Search for the cell housing the specified text and yield its [X, Y] center coordinate. 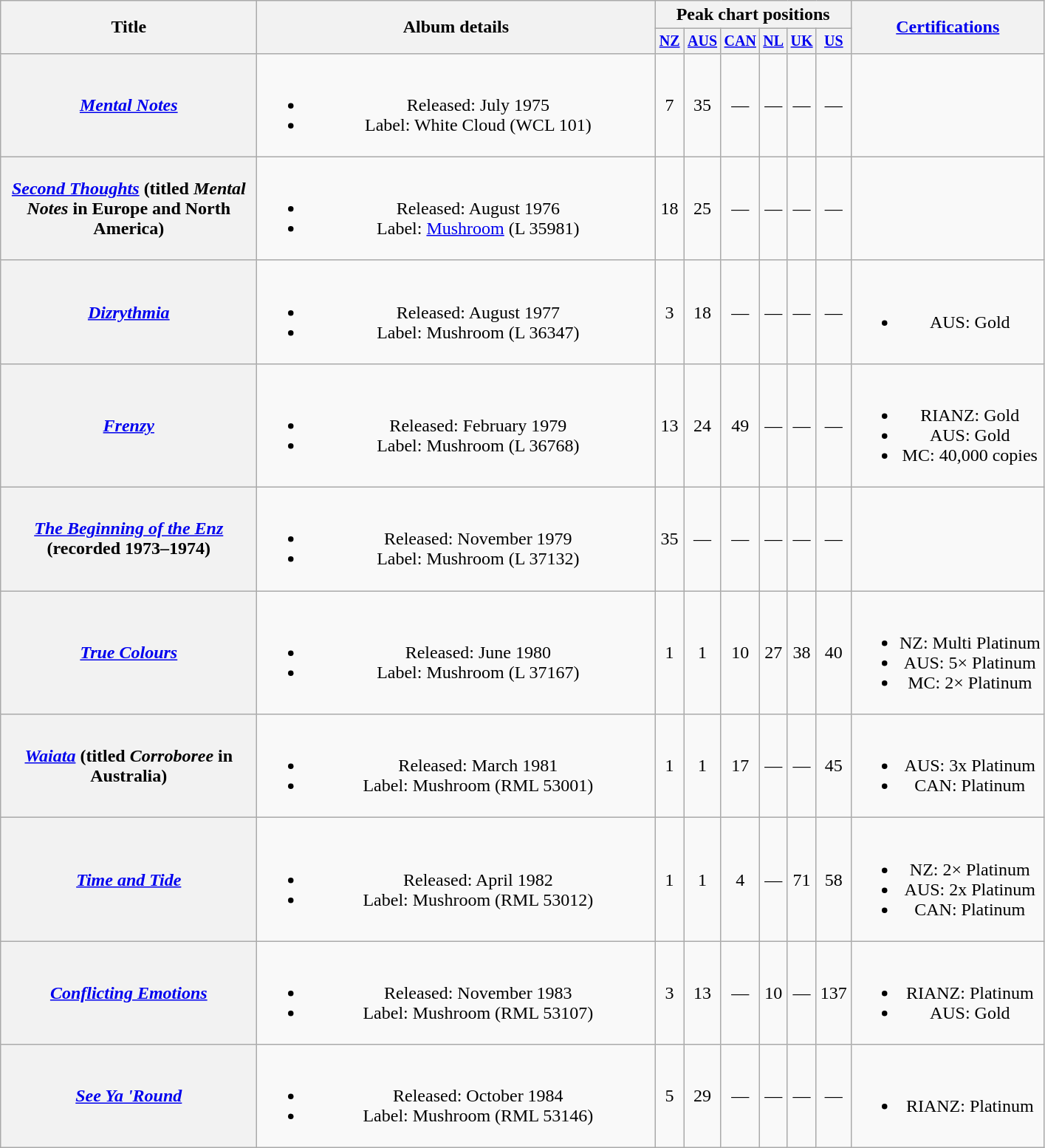
17 [740, 766]
CAN [740, 41]
24 [702, 426]
71 [802, 879]
Released: August 1977Label: Mushroom (L 36347) [456, 312]
Dizrythmia [129, 312]
58 [833, 879]
137 [833, 993]
UK [802, 41]
29 [702, 1096]
Certifications [948, 27]
49 [740, 426]
25 [702, 208]
NZ: 2× PlatinumAUS: 2x PlatinumCAN: Platinum [948, 879]
True Colours [129, 653]
40 [833, 653]
AUS [702, 41]
Released: October 1984Label: Mushroom (RML 53146) [456, 1096]
The Beginning of the Enz (recorded 1973–1974) [129, 539]
NL [774, 41]
Peak chart positions [753, 15]
27 [774, 653]
Released: November 1979Label: Mushroom (L 37132) [456, 539]
Released: June 1980Label: Mushroom (L 37167) [456, 653]
See Ya 'Round [129, 1096]
AUS: 3x Platinum CAN: Platinum [948, 766]
NZ: Multi PlatinumAUS: 5× PlatinumMC: 2× Platinum [948, 653]
Title [129, 27]
AUS: Gold [948, 312]
7 [669, 105]
Mental Notes [129, 105]
NZ [669, 41]
45 [833, 766]
Released: August 1976Label: Mushroom (L 35981) [456, 208]
Frenzy [129, 426]
RIANZ: GoldAUS: GoldMC: 40,000 copies [948, 426]
Time and Tide [129, 879]
RIANZ: Platinum [948, 1096]
Album details [456, 27]
US [833, 41]
Waiata (titled Corroboree in Australia) [129, 766]
4 [740, 879]
Released: March 1981Label: Mushroom (RML 53001) [456, 766]
Second Thoughts (titled Mental Notes in Europe and North America) [129, 208]
RIANZ: PlatinumAUS: Gold [948, 993]
Released: November 1983Label: Mushroom (RML 53107) [456, 993]
5 [669, 1096]
Released: February 1979Label: Mushroom (L 36768) [456, 426]
Released: April 1982Label: Mushroom (RML 53012) [456, 879]
38 [802, 653]
Conflicting Emotions [129, 993]
Released: July 1975Label: White Cloud (WCL 101) [456, 105]
